Detect which cell encompasses the target text, then output its (x, y) center coordinate. 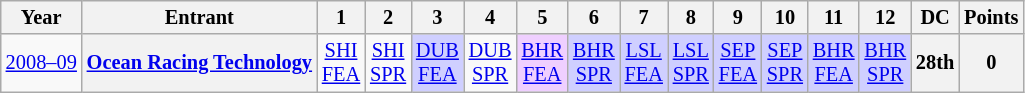
Ocean Racing Technology (200, 63)
3 (438, 17)
2 (388, 17)
8 (691, 17)
10 (785, 17)
DC (935, 17)
2008–09 (42, 63)
5 (542, 17)
DUBFEA (438, 63)
Year (42, 17)
SEPFEA (738, 63)
Points (991, 17)
4 (490, 17)
28th (935, 63)
0 (991, 63)
LSLFEA (644, 63)
LSLSPR (691, 63)
12 (885, 17)
SHIFEA (341, 63)
7 (644, 17)
11 (834, 17)
Entrant (200, 17)
DUBSPR (490, 63)
1 (341, 17)
6 (594, 17)
9 (738, 17)
SHISPR (388, 63)
SEPSPR (785, 63)
